Search for the cell housing the specified text and yield its (x, y) center coordinate. 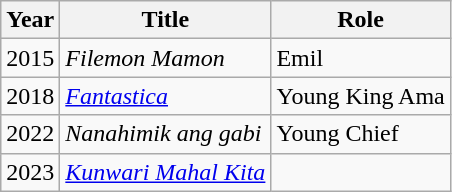
Kunwari Mahal Kita (166, 172)
Title (166, 20)
Young King Ama (360, 96)
Young Chief (360, 134)
Fantastica (166, 96)
Filemon Mamon (166, 58)
2015 (30, 58)
Emil (360, 58)
2023 (30, 172)
2022 (30, 134)
Role (360, 20)
Year (30, 20)
2018 (30, 96)
Nanahimik ang gabi (166, 134)
